For the text-containing cell, return its midpoint in [x, y] coordinate format. 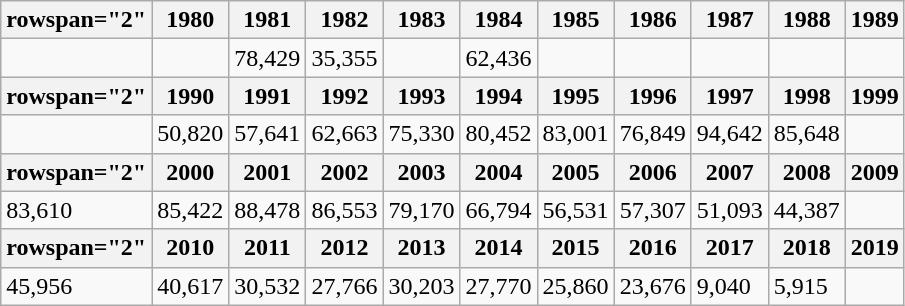
86,553 [344, 210]
85,422 [190, 210]
1995 [576, 96]
76,849 [652, 134]
2018 [806, 248]
25,860 [576, 286]
1980 [190, 20]
94,642 [730, 134]
88,478 [268, 210]
30,203 [422, 286]
66,794 [498, 210]
2004 [498, 172]
2001 [268, 172]
50,820 [190, 134]
27,766 [344, 286]
75,330 [422, 134]
2012 [344, 248]
1990 [190, 96]
2011 [268, 248]
56,531 [576, 210]
57,641 [268, 134]
1996 [652, 96]
45,956 [76, 286]
62,436 [498, 58]
40,617 [190, 286]
85,648 [806, 134]
80,452 [498, 134]
1994 [498, 96]
30,532 [268, 286]
44,387 [806, 210]
9,040 [730, 286]
5,915 [806, 286]
23,676 [652, 286]
35,355 [344, 58]
2005 [576, 172]
1987 [730, 20]
1991 [268, 96]
62,663 [344, 134]
2019 [874, 248]
1999 [874, 96]
2006 [652, 172]
2017 [730, 248]
79,170 [422, 210]
27,770 [498, 286]
2008 [806, 172]
2013 [422, 248]
1985 [576, 20]
78,429 [268, 58]
1989 [874, 20]
57,307 [652, 210]
2002 [344, 172]
2014 [498, 248]
1984 [498, 20]
2009 [874, 172]
2010 [190, 248]
1997 [730, 96]
2007 [730, 172]
83,001 [576, 134]
2015 [576, 248]
1988 [806, 20]
1981 [268, 20]
51,093 [730, 210]
2000 [190, 172]
1992 [344, 96]
1998 [806, 96]
1983 [422, 20]
1986 [652, 20]
1982 [344, 20]
2003 [422, 172]
2016 [652, 248]
1993 [422, 96]
83,610 [76, 210]
